Locate the cell with the specified text and output its [X, Y] center coordinate. 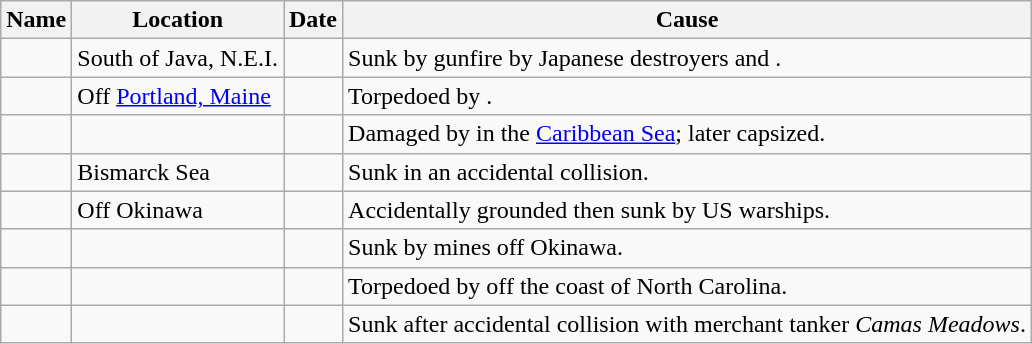
Name [36, 20]
Cause [688, 20]
Damaged by in the Caribbean Sea; later capsized. [688, 134]
Off Portland, Maine [178, 96]
Bismarck Sea [178, 172]
Off Okinawa [178, 210]
Date [314, 20]
Torpedoed by . [688, 96]
Location [178, 20]
Sunk after accidental collision with merchant tanker Camas Meadows. [688, 324]
Accidentally grounded then sunk by US warships. [688, 210]
South of Java, N.E.I. [178, 58]
Torpedoed by off the coast of North Carolina. [688, 286]
Sunk by mines off Okinawa. [688, 248]
Sunk in an accidental collision. [688, 172]
Sunk by gunfire by Japanese destroyers and . [688, 58]
